Return the (x, y) coordinate for the center point of the cell that contains the specified text.  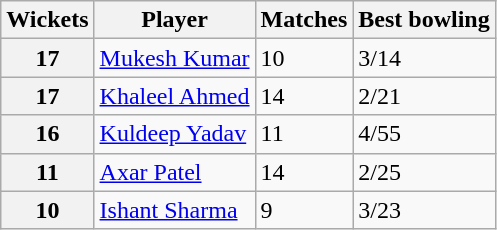
3/23 (424, 210)
Mukesh Kumar (174, 58)
16 (48, 134)
9 (304, 210)
3/14 (424, 58)
2/21 (424, 96)
Best bowling (424, 20)
4/55 (424, 134)
2/25 (424, 172)
Wickets (48, 20)
Player (174, 20)
Ishant Sharma (174, 210)
Axar Patel (174, 172)
Kuldeep Yadav (174, 134)
Khaleel Ahmed (174, 96)
Matches (304, 20)
